Return the (x, y) coordinate for the center point of the cell that contains the specified text.  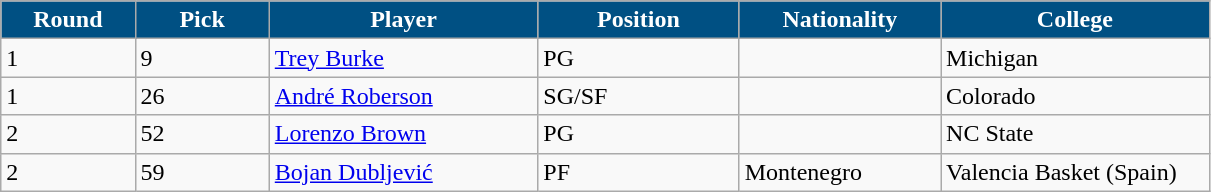
NC State (1076, 134)
College (1076, 20)
Colorado (1076, 96)
André Roberson (404, 96)
26 (202, 96)
Montenegro (840, 172)
Player (404, 20)
Round (68, 20)
SG/SF (638, 96)
59 (202, 172)
Lorenzo Brown (404, 134)
Valencia Basket (Spain) (1076, 172)
PF (638, 172)
Nationality (840, 20)
Pick (202, 20)
Trey Burke (404, 58)
9 (202, 58)
52 (202, 134)
Michigan (1076, 58)
Position (638, 20)
Bojan Dubljević (404, 172)
